From the cell containing the given text, extract its center point as (X, Y) coordinate. 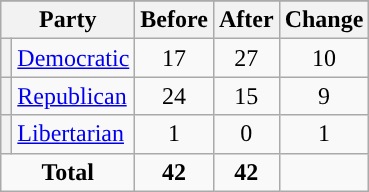
Republican (74, 96)
10 (324, 58)
Total (68, 172)
After (246, 20)
Democratic (74, 58)
Libertarian (74, 134)
Change (324, 20)
Party (68, 20)
Before (174, 20)
15 (246, 96)
9 (324, 96)
17 (174, 58)
27 (246, 58)
24 (174, 96)
0 (246, 134)
